Detect which cell encompasses the target text, then output its [X, Y] center coordinate. 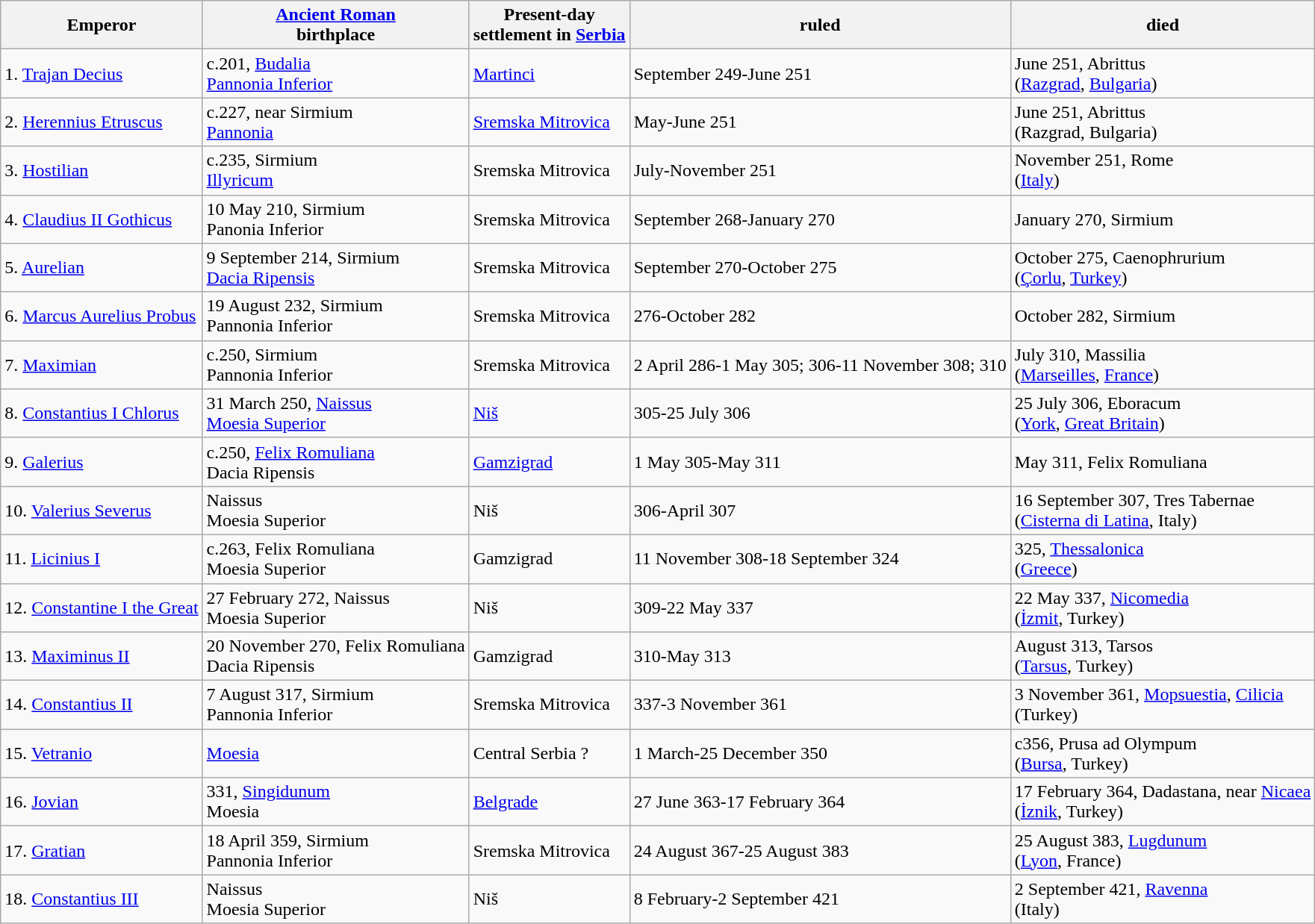
6. Marcus Aurelius Probus [102, 316]
14. Constantius II [102, 705]
January 270, Sirmium [1163, 219]
11. Licinius I [102, 558]
10. Valerius Severus [102, 511]
September 270-October 275 [820, 267]
1 May 305-May 311 [820, 461]
c356, Prusa ad Olympum(Bursa, Turkey) [1163, 754]
7 August 317, SirmiumPannonia Inferior [336, 705]
Ancient Romanbirthplace [336, 25]
May-June 251 [820, 122]
Central Serbia ? [550, 754]
305-25 July 306 [820, 413]
12. Constantine I the Great [102, 608]
18. Constantius III [102, 899]
337-3 November 361 [820, 705]
16 September 307, Tres Tabernae(Cisterna di Latina, Italy) [1163, 511]
ruled [820, 25]
25 July 306, Eboracum(York, Great Britain) [1163, 413]
17. Gratian [102, 851]
3 November 361, Mopsuestia, Cilicia(Turkey) [1163, 705]
May 311, Felix Romuliana [1163, 461]
2. Herennius Etruscus [102, 122]
331, SingidunumMoesia [336, 802]
c.201, BudaliaPannonia Inferior [336, 73]
16. Jovian [102, 802]
c.227, near SirmiumPannonia [336, 122]
died [1163, 25]
325, Thessalonica(Greece) [1163, 558]
July-November 251 [820, 170]
4. Claudius II Gothicus [102, 219]
3. Hostilian [102, 170]
2 April 286-1 May 305; 306-11 November 308; 310 [820, 364]
17 February 364, Dadastana, near Nicaea(İznik, Turkey) [1163, 802]
November 251, Rome(Italy) [1163, 170]
5. Aurelian [102, 267]
Moesia [336, 754]
24 August 367-25 August 383 [820, 851]
22 May 337, Nicomedia(İzmit, Turkey) [1163, 608]
8. Constantius I Chlorus [102, 413]
306-April 307 [820, 511]
September 249-June 251 [820, 73]
7. Maximian [102, 364]
25 August 383, Lugdunum(Lyon, France) [1163, 851]
13. Maximinus II [102, 657]
27 June 363-17 February 364 [820, 802]
October 275, Caenophrurium(Çorlu, Turkey) [1163, 267]
Martinci [550, 73]
27 February 272, NaissusMoesia Superior [336, 608]
1 March-25 December 350 [820, 754]
10 May 210, SirmiumPanonia Inferior [336, 219]
Present-daysettlement in Serbia [550, 25]
Belgrade [550, 802]
July 310, Massilia(Marseilles, France) [1163, 364]
276-October 282 [820, 316]
11 November 308-18 September 324 [820, 558]
August 313, Tarsos(Tarsus, Turkey) [1163, 657]
15. Vetranio [102, 754]
18 April 359, SirmiumPannonia Inferior [336, 851]
c.263, Felix RomulianaMoesia Superior [336, 558]
Emperor [102, 25]
31 March 250, NaissusMoesia Superior [336, 413]
c.250, Felix RomulianaDacia Ripensis [336, 461]
September 268-January 270 [820, 219]
310-May 313 [820, 657]
19 August 232, SirmiumPannonia Inferior [336, 316]
c.250, SirmiumPannonia Inferior [336, 364]
8 February-2 September 421 [820, 899]
October 282, Sirmium [1163, 316]
1. Trajan Decius [102, 73]
c.235, SirmiumIllyricum [336, 170]
9 September 214, SirmiumDacia Ripensis [336, 267]
309-22 May 337 [820, 608]
20 November 270, Felix RomulianaDacia Ripensis [336, 657]
9. Galerius [102, 461]
2 September 421, Ravenna(Italy) [1163, 899]
